Capture the cell that displays the provided text and extract its (x, y) central coordinate. 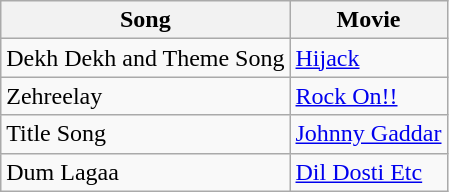
Dekh Dekh and Theme Song (146, 58)
Dil Dosti Etc (368, 172)
Movie (368, 20)
Johnny Gaddar (368, 134)
Rock On!! (368, 96)
Hijack (368, 58)
Song (146, 20)
Title Song (146, 134)
Zehreelay (146, 96)
Dum Lagaa (146, 172)
